Capture the cell that displays the provided text and extract its (X, Y) central coordinate. 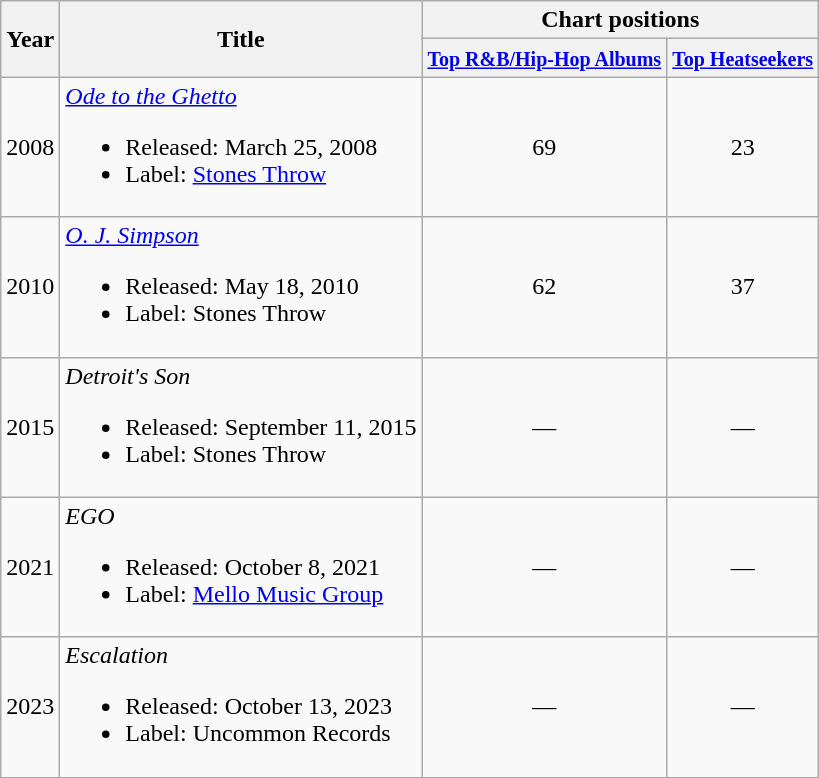
2015 (30, 427)
Ode to the GhettoReleased: March 25, 2008Label: Stones Throw (241, 147)
Detroit's Son Released: September 11, 2015Label: Stones Throw (241, 427)
Escalation Released: October 13, 2023Label: Uncommon Records (241, 707)
2010 (30, 287)
37 (743, 287)
62 (544, 287)
O. J. Simpson Released: May 18, 2010Label: Stones Throw (241, 287)
Top Heatseekers (743, 58)
Year (30, 39)
2021 (30, 567)
2008 (30, 147)
2023 (30, 707)
69 (544, 147)
Top R&B/Hip-Hop Albums (544, 58)
Chart positions (620, 20)
Title (241, 39)
23 (743, 147)
EGO Released: October 8, 2021Label: Mello Music Group (241, 567)
